Pinpoint the cell where the given text exists, returning its [x, y] midpoint coordinate. 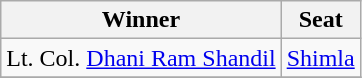
Seat [320, 20]
Shimla [320, 58]
Winner [141, 20]
Lt. Col. Dhani Ram Shandil [141, 58]
